Pinpoint the cell where the given text exists, returning its [X, Y] midpoint coordinate. 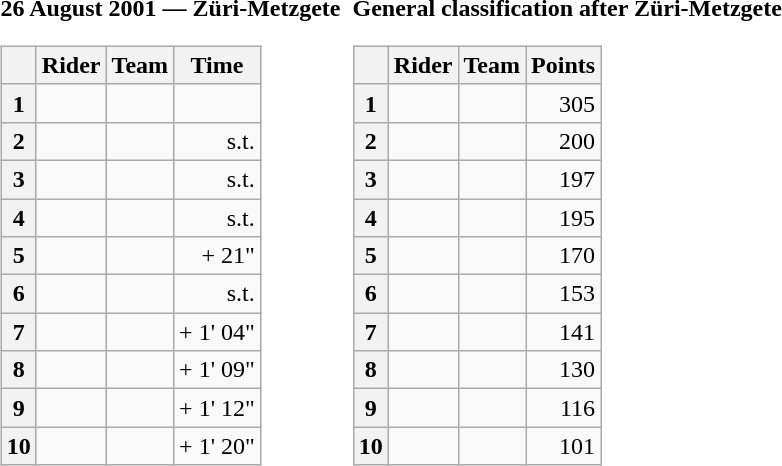
195 [564, 217]
197 [564, 179]
Time [218, 65]
101 [564, 446]
+ 21" [218, 256]
Points [564, 65]
153 [564, 294]
+ 1' 20" [218, 446]
130 [564, 370]
305 [564, 103]
+ 1' 12" [218, 408]
200 [564, 141]
170 [564, 256]
+ 1' 09" [218, 370]
116 [564, 408]
+ 1' 04" [218, 332]
141 [564, 332]
